Determine the (X, Y) coordinate at the center of the cell enclosing the given text.  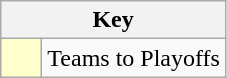
Key (114, 20)
Teams to Playoffs (134, 58)
